Return the (x, y) coordinate for the center point of the cell that contains the specified text.  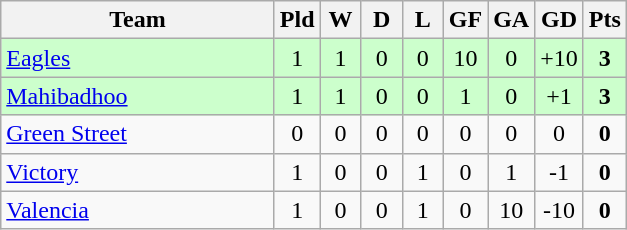
+1 (560, 96)
Valencia (138, 210)
Mahibadhoo (138, 96)
GA (512, 20)
-10 (560, 210)
D (382, 20)
Eagles (138, 58)
Green Street (138, 134)
W (340, 20)
-1 (560, 172)
GD (560, 20)
Pld (297, 20)
Victory (138, 172)
Team (138, 20)
Pts (604, 20)
L (422, 20)
+10 (560, 58)
GF (465, 20)
